For the text-containing cell, return its midpoint in (x, y) coordinate format. 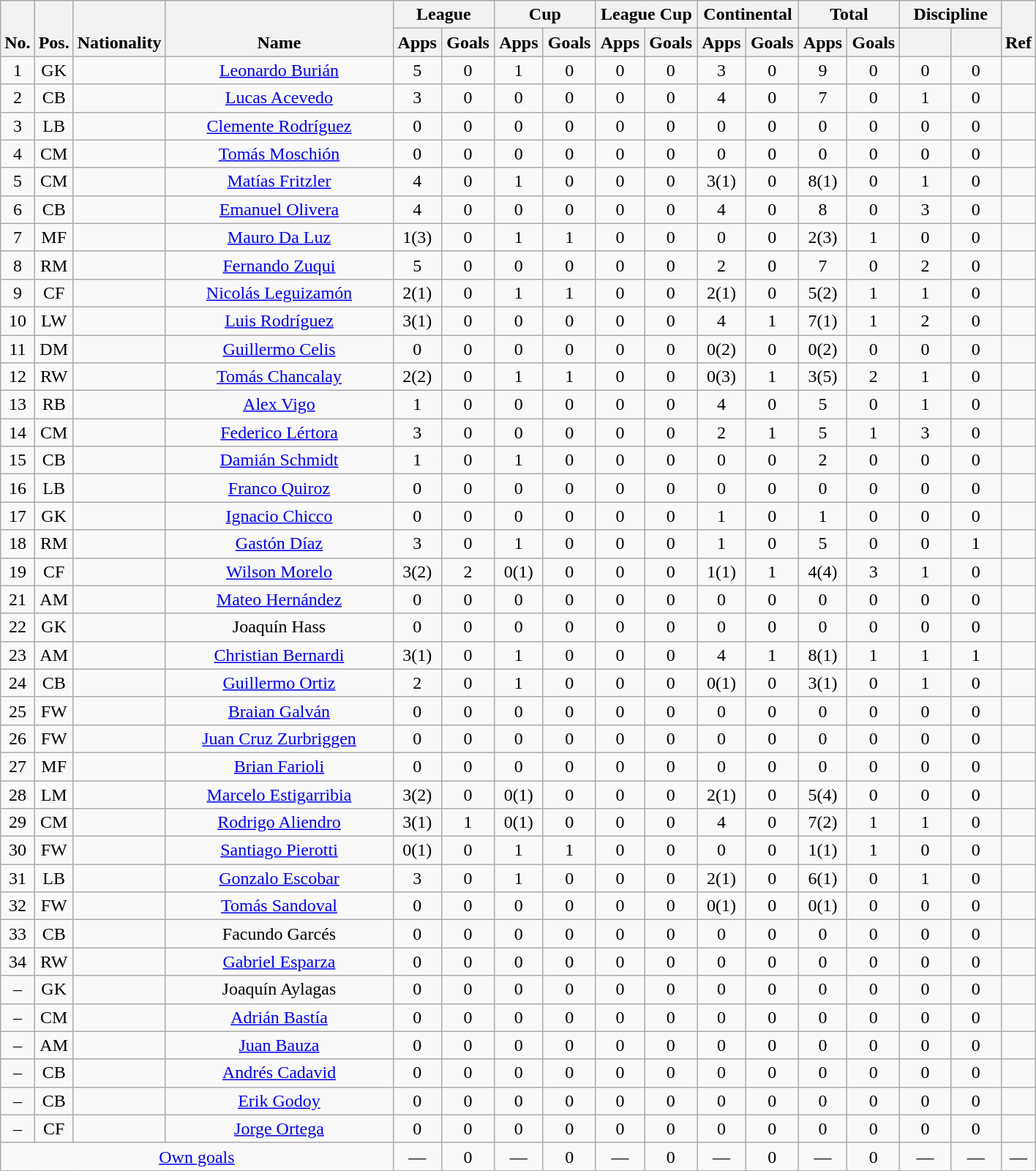
Continental (748, 15)
Gabriel Esparza (279, 962)
Joaquín Aylagas (279, 989)
10 (18, 321)
19 (18, 572)
Emanuel Olivera (279, 209)
Wilson Morelo (279, 572)
Tomás Moschión (279, 154)
Own goals (197, 1156)
7(2) (822, 823)
Cup (546, 15)
Christian Bernardi (279, 655)
5(4) (822, 794)
Santiago Pierotti (279, 850)
Damián Schmidt (279, 460)
League (443, 15)
Luis Rodríguez (279, 321)
24 (18, 683)
LM (54, 794)
34 (18, 962)
13 (18, 405)
Nicolás Leguizamón (279, 293)
Juan Cruz Zurbriggen (279, 738)
Name (279, 29)
2(3) (822, 237)
6 (18, 209)
30 (18, 850)
No. (18, 29)
Tomás Sandoval (279, 906)
32 (18, 906)
21 (18, 599)
11 (18, 349)
28 (18, 794)
31 (18, 878)
Gastón Díaz (279, 544)
12 (18, 377)
Tomás Chancalay (279, 377)
25 (18, 711)
14 (18, 433)
16 (18, 488)
Pos. (54, 29)
Alex Vigo (279, 405)
LW (54, 321)
Franco Quiroz (279, 488)
Facundo Garcés (279, 934)
Joaquín Hass (279, 627)
League Cup (647, 15)
18 (18, 544)
1(3) (417, 237)
Matías Fritzler (279, 182)
17 (18, 516)
Rodrigo Aliendro (279, 823)
0(3) (721, 377)
7(1) (822, 321)
29 (18, 823)
2(2) (417, 377)
Marcelo Estigarribia (279, 794)
Brian Farioli (279, 766)
Guillermo Ortiz (279, 683)
27 (18, 766)
Clemente Rodríguez (279, 126)
Adrián Bastía (279, 1017)
Discipline (951, 15)
15 (18, 460)
DM (54, 349)
23 (18, 655)
Lucas Acevedo (279, 98)
Ref (1018, 29)
22 (18, 627)
3(5) (822, 377)
Braian Galván (279, 711)
Mateo Hernández (279, 599)
Jorge Ortega (279, 1129)
Nationality (119, 29)
Leonardo Burián (279, 70)
Total (849, 15)
Gonzalo Escobar (279, 878)
Mauro Da Luz (279, 237)
RB (54, 405)
Juan Bauza (279, 1045)
4(4) (822, 572)
5(2) (822, 293)
33 (18, 934)
Fernando Zuqui (279, 265)
6(1) (822, 878)
Andrés Cadavid (279, 1073)
Ignacio Chicco (279, 516)
Federico Lértora (279, 433)
Guillermo Celis (279, 349)
Erik Godoy (279, 1101)
26 (18, 738)
